Return [x, y] of the center of cell containing provided text 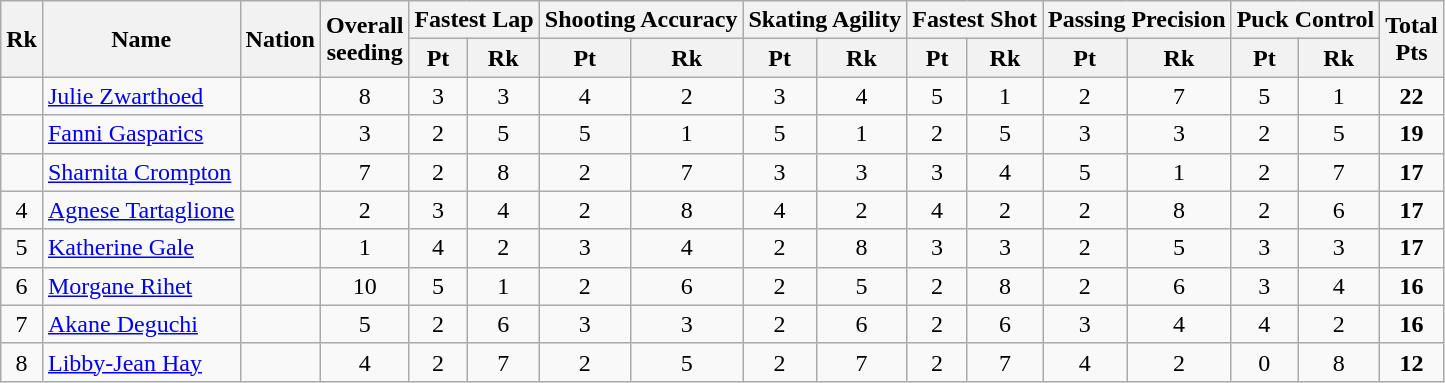
Fastest Shot [975, 20]
TotalPts [1412, 39]
Fanni Gasparics [141, 134]
Julie Zwarthoed [141, 96]
Puck Control [1306, 20]
22 [1412, 96]
Katherine Gale [141, 248]
Sharnita Crompton [141, 172]
19 [1412, 134]
0 [1264, 362]
Nation [280, 39]
Passing Precision [1136, 20]
Agnese Tartaglione [141, 210]
Morgane Rihet [141, 286]
Fastest Lap [474, 20]
Overall seeding [364, 39]
Name [141, 39]
Libby-Jean Hay [141, 362]
Akane Deguchi [141, 324]
12 [1412, 362]
Shooting Accuracy [641, 20]
10 [364, 286]
Skating Agility [825, 20]
